Capture the cell that displays the provided text and extract its (X, Y) central coordinate. 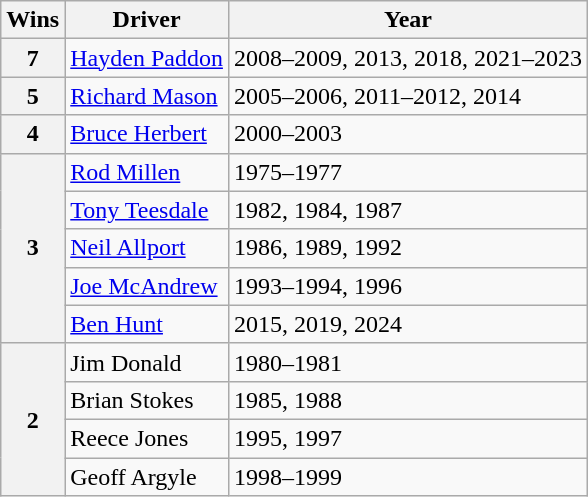
1982, 1984, 1987 (408, 210)
2008–2009, 2013, 2018, 2021–2023 (408, 58)
2015, 2019, 2024 (408, 324)
1998–1999 (408, 477)
1975–1977 (408, 172)
4 (33, 134)
5 (33, 96)
Hayden Paddon (147, 58)
Driver (147, 20)
Ben Hunt (147, 324)
1980–1981 (408, 362)
Tony Teesdale (147, 210)
3 (33, 248)
Geoff Argyle (147, 477)
Jim Donald (147, 362)
Brian Stokes (147, 400)
1993–1994, 1996 (408, 286)
Year (408, 20)
Wins (33, 20)
Reece Jones (147, 438)
Richard Mason (147, 96)
2005–2006, 2011–2012, 2014 (408, 96)
Joe McAndrew (147, 286)
2000–2003 (408, 134)
Rod Millen (147, 172)
Neil Allport (147, 248)
2 (33, 419)
1986, 1989, 1992 (408, 248)
1985, 1988 (408, 400)
1995, 1997 (408, 438)
Bruce Herbert (147, 134)
7 (33, 58)
